Detect which cell encompasses the target text, then output its (X, Y) center coordinate. 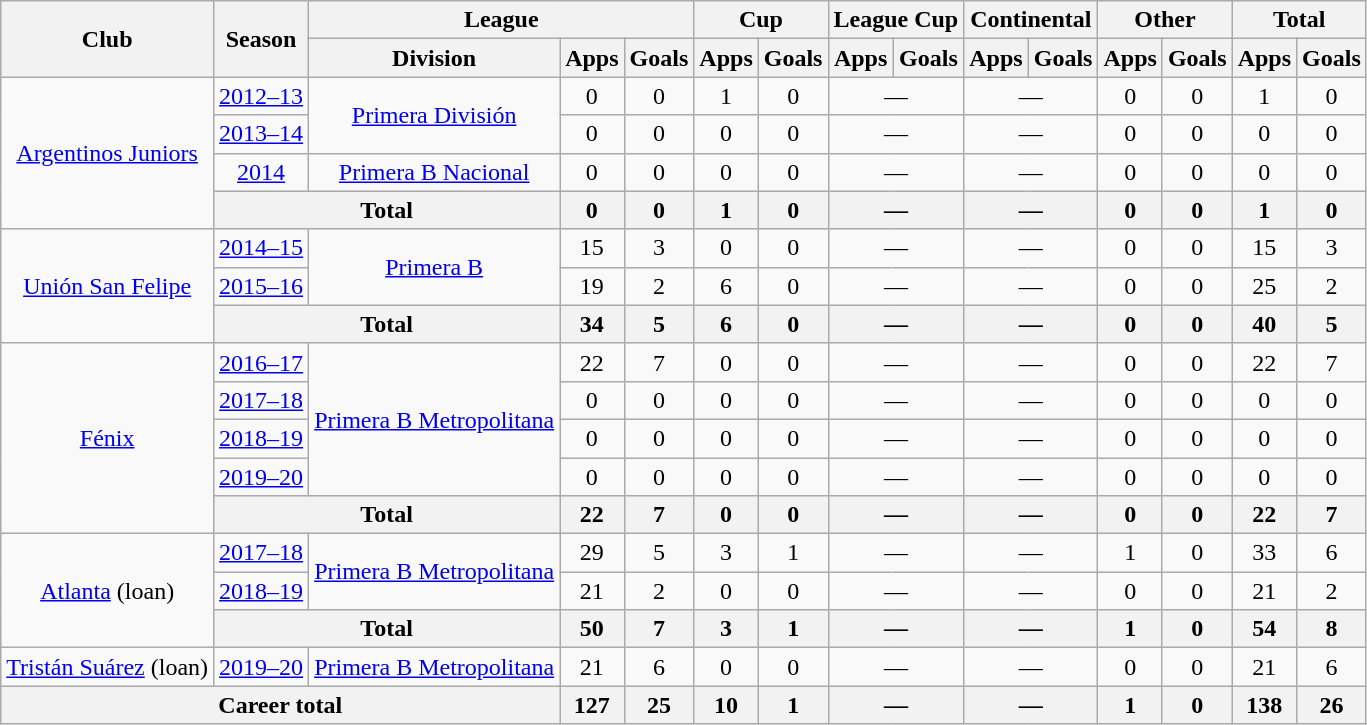
Cup (761, 20)
50 (592, 629)
Primera B (434, 267)
Continental (1031, 20)
Atlanta (loan) (108, 591)
2012–13 (262, 96)
2014 (262, 172)
2013–14 (262, 134)
2015–16 (262, 286)
Tristán Suárez (loan) (108, 667)
54 (1264, 629)
League Cup (896, 20)
League (502, 20)
Primera División (434, 115)
Unión San Felipe (108, 286)
127 (592, 705)
2016–17 (262, 362)
34 (592, 324)
26 (1332, 705)
Fénix (108, 438)
8 (1332, 629)
138 (1264, 705)
Club (108, 39)
Season (262, 39)
10 (726, 705)
33 (1264, 553)
2014–15 (262, 248)
Other (1165, 20)
Division (434, 58)
29 (592, 553)
Primera B Nacional (434, 172)
40 (1264, 324)
Argentinos Juniors (108, 153)
19 (592, 286)
Career total (280, 705)
